For the text-containing cell, return its midpoint in (x, y) coordinate format. 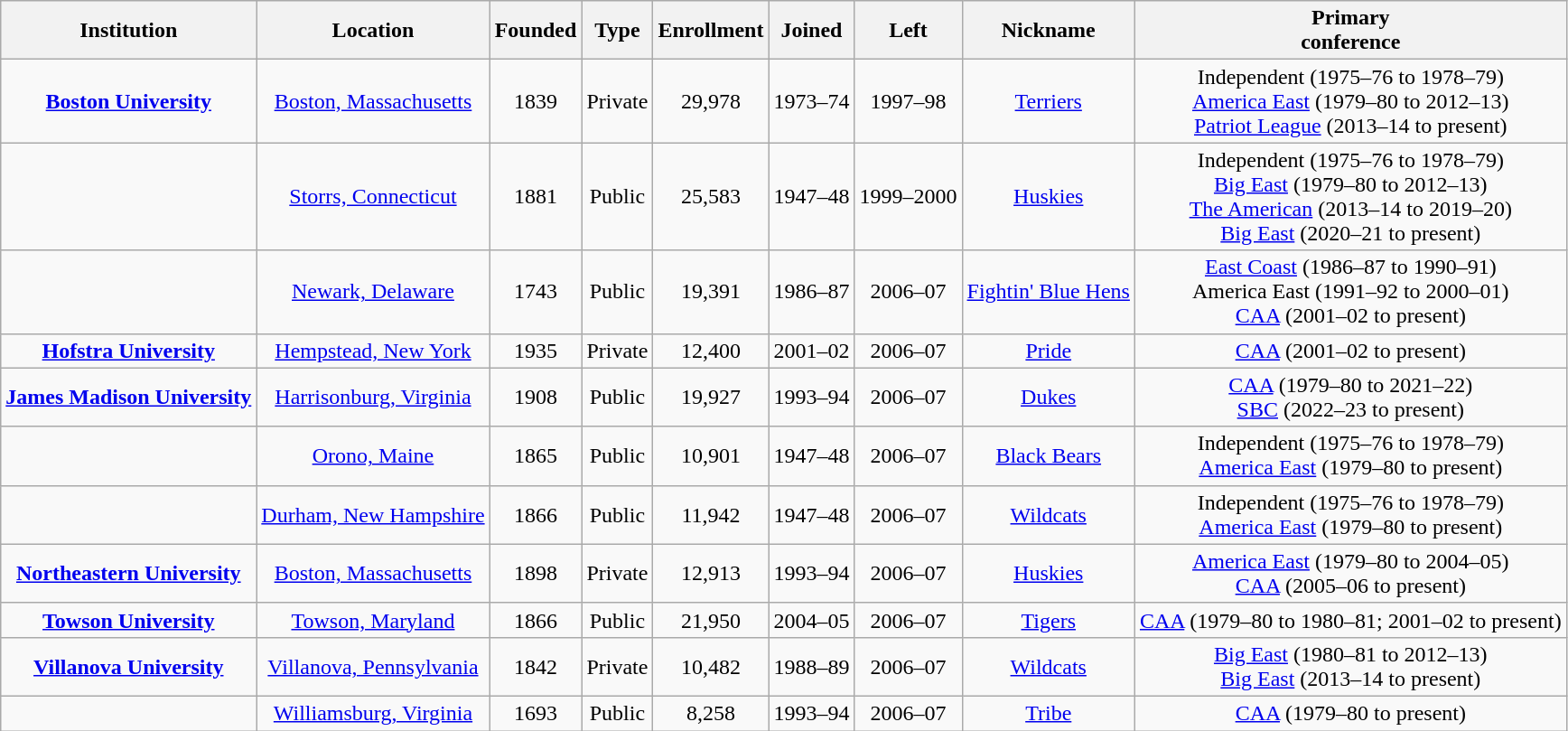
CAA (2001–02 to present) (1350, 351)
25,583 (711, 197)
America East (1979–80 to 2004–05)CAA (2005–06 to present) (1350, 573)
1743 (536, 292)
Harrisonburg, Virginia (373, 398)
Williamsburg, Virginia (373, 713)
1986–87 (811, 292)
East Coast (1986–87 to 1990–91)America East (1991–92 to 2000–01)CAA (2001–02 to present) (1350, 292)
1898 (536, 573)
CAA (1979–80 to present) (1350, 713)
10,482 (711, 667)
1881 (536, 197)
2004–05 (811, 620)
29,978 (711, 101)
1988–89 (811, 667)
2001–02 (811, 351)
1839 (536, 101)
Storrs, Connecticut (373, 197)
Nickname (1048, 31)
Hempstead, New York (373, 351)
Big East (1980–81 to 2012–13)Big East (2013–14 to present) (1350, 667)
11,942 (711, 515)
19,391 (711, 292)
19,927 (711, 398)
Hofstra University (128, 351)
Black Bears (1048, 455)
James Madison University (128, 398)
21,950 (711, 620)
12,913 (711, 573)
10,901 (711, 455)
Tribe (1048, 713)
Independent (1975–76 to 1978–79)Big East (1979–80 to 2012–13)The American (2013–14 to 2019–20)Big East (2020–21 to present) (1350, 197)
8,258 (711, 713)
Northeastern University (128, 573)
Primaryconference (1350, 31)
Durham, New Hampshire (373, 515)
1842 (536, 667)
Boston University (128, 101)
1865 (536, 455)
Location (373, 31)
Left (909, 31)
Terriers (1048, 101)
Tigers (1048, 620)
Orono, Maine (373, 455)
Enrollment (711, 31)
Towson, Maryland (373, 620)
Fightin' Blue Hens (1048, 292)
Villanova, Pennsylvania (373, 667)
Independent (1975–76 to 1978–79)America East (1979–80 to 2012–13)Patriot League (2013–14 to present) (1350, 101)
1997–98 (909, 101)
Dukes (1048, 398)
Newark, Delaware (373, 292)
1693 (536, 713)
Joined (811, 31)
CAA (1979–80 to 1980–81; 2001–02 to present) (1350, 620)
Founded (536, 31)
1908 (536, 398)
Pride (1048, 351)
12,400 (711, 351)
Type (618, 31)
1999–2000 (909, 197)
Towson University (128, 620)
1935 (536, 351)
1973–74 (811, 101)
CAA (1979–80 to 2021–22)SBC (2022–23 to present) (1350, 398)
Villanova University (128, 667)
Institution (128, 31)
